Locate the cell with the specified text and output its (X, Y) center coordinate. 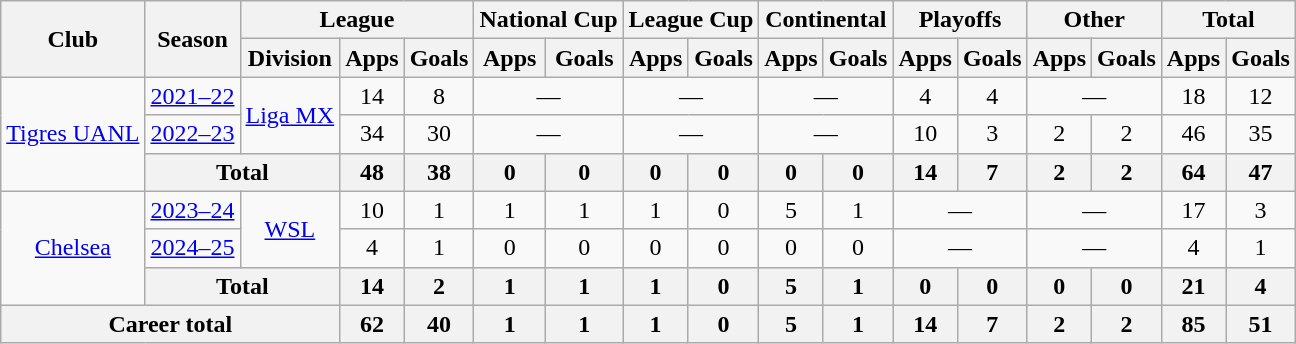
Liga MX (290, 115)
8 (439, 96)
Continental (826, 20)
18 (1193, 96)
51 (1261, 324)
48 (372, 172)
85 (1193, 324)
35 (1261, 134)
2021–22 (192, 96)
38 (439, 172)
30 (439, 134)
62 (372, 324)
2024–25 (192, 248)
Division (290, 58)
Chelsea (73, 248)
Playoffs (960, 20)
34 (372, 134)
WSL (290, 229)
46 (1193, 134)
2022–23 (192, 134)
Other (1094, 20)
League Cup (691, 20)
40 (439, 324)
47 (1261, 172)
17 (1193, 210)
National Cup (548, 20)
League (357, 20)
Tigres UANL (73, 134)
Career total (170, 324)
12 (1261, 96)
64 (1193, 172)
2023–24 (192, 210)
Club (73, 39)
21 (1193, 286)
Season (192, 39)
